Search for the cell housing the specified text and yield its [X, Y] center coordinate. 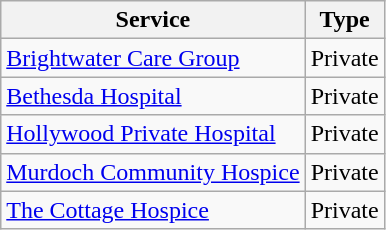
Hollywood Private Hospital [153, 134]
Brightwater Care Group [153, 58]
Bethesda Hospital [153, 96]
Type [344, 20]
Murdoch Community Hospice [153, 172]
The Cottage Hospice [153, 210]
Service [153, 20]
